Pinpoint the cell where the given text exists, returning its [X, Y] midpoint coordinate. 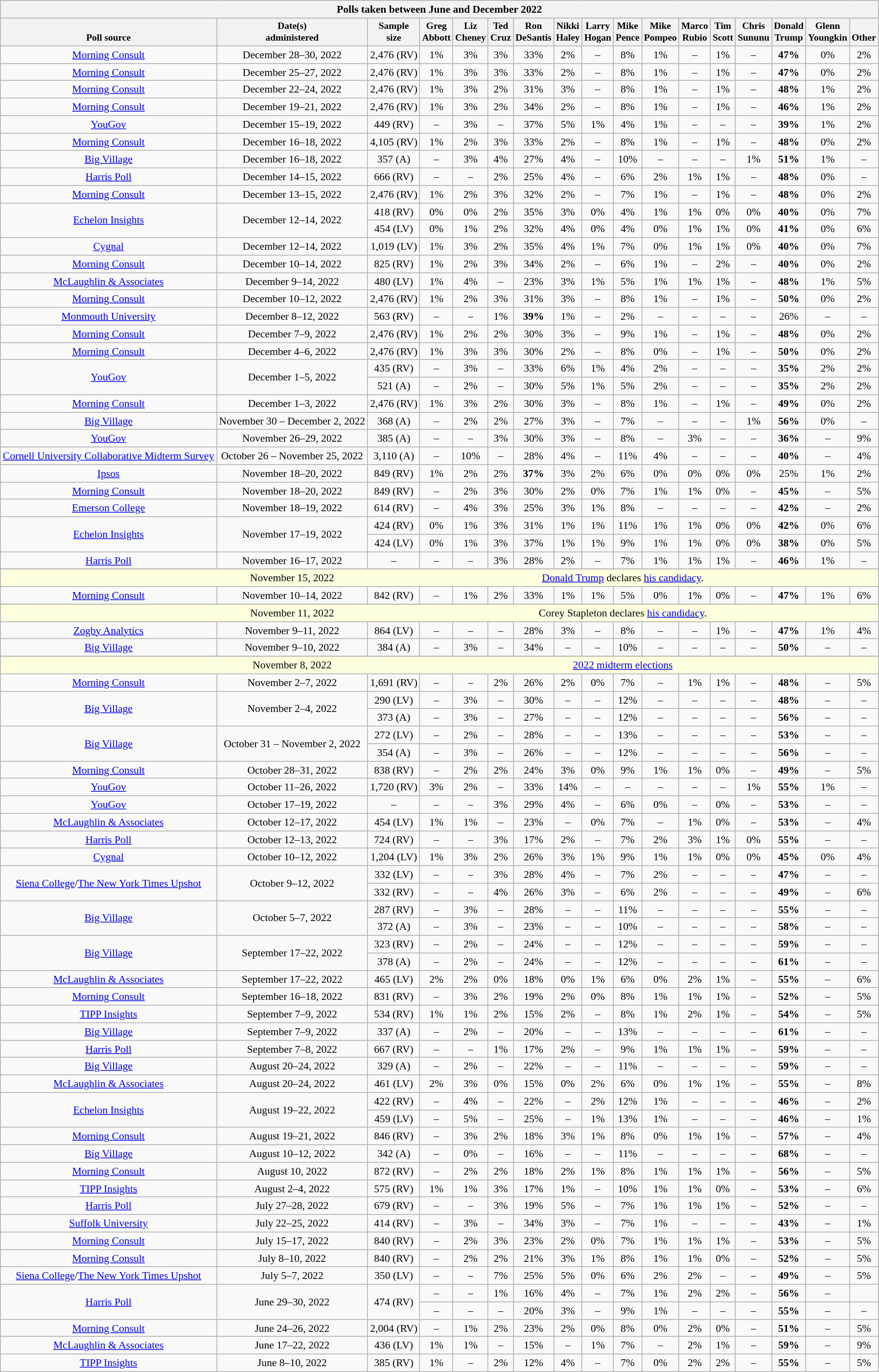
563 (RV) [393, 316]
December 19–21, 2022 [293, 107]
1,019 (LV) [393, 247]
October 12–13, 2022 [293, 840]
September 16–18, 2022 [293, 997]
NikkiHaley [568, 32]
449 (RV) [393, 124]
Polls taken between June and December 2022 [439, 9]
June 29–30, 2022 [293, 1301]
436 (LV) [393, 1346]
521 (A) [393, 386]
465 (LV) [393, 979]
414 (RV) [393, 1224]
TedCruz [500, 32]
354 (A) [393, 753]
October 31 – November 2, 2022 [293, 743]
480 (LV) [393, 282]
2022 midterm elections [623, 665]
Emerson College [109, 508]
November 8, 2022 [293, 665]
1,204 (LV) [393, 857]
November 10–14, 2022 [293, 595]
GlennYoungkin [827, 32]
June 17–22, 2022 [293, 1346]
534 (RV) [393, 1014]
368 (A) [393, 421]
June 24–26, 2022 [293, 1328]
Monmouth University [109, 316]
November 26–29, 2022 [293, 439]
December 1–3, 2022 [293, 403]
435 (RV) [393, 369]
54% [789, 1014]
June 8–10, 2022 [293, 1363]
842 (RV) [393, 595]
November 17–19, 2022 [293, 535]
575 (RV) [393, 1189]
October 5–7, 2022 [293, 919]
December 10–12, 2022 [293, 299]
724 (RV) [393, 840]
December 25–27, 2022 [293, 72]
43% [789, 1224]
December 22–24, 2022 [293, 90]
November 30 – December 2, 2022 [293, 421]
332 (RV) [393, 892]
November 9–10, 2022 [293, 648]
Other [864, 32]
Zogby Analytics [109, 631]
418 (RV) [393, 212]
287 (RV) [393, 910]
November 2–7, 2022 [293, 683]
838 (RV) [393, 770]
July 27–28, 2022 [293, 1206]
LizCheney [470, 32]
DonaldTrump [789, 32]
August 10, 2022 [293, 1171]
Poll source [109, 32]
68% [789, 1154]
474 (RV) [393, 1301]
October 11–26, 2022 [293, 787]
November 2–4, 2022 [293, 709]
November 9–11, 2022 [293, 631]
666 (RV) [393, 177]
323 (RV) [393, 945]
1,691 (RV) [393, 683]
614 (RV) [393, 508]
422 (RV) [393, 1102]
October 28–31, 2022 [293, 770]
December 10–14, 2022 [293, 264]
July 15–17, 2022 [293, 1241]
378 (A) [393, 962]
667 (RV) [393, 1049]
October 17–19, 2022 [293, 805]
272 (LV) [393, 735]
846 (RV) [393, 1136]
MikePompeo [660, 32]
831 (RV) [393, 997]
December 28–30, 2022 [293, 55]
RonDeSantis [533, 32]
461 (LV) [393, 1084]
October 10–12, 2022 [293, 857]
385 (RV) [393, 1363]
41% [789, 229]
August 2–4, 2022 [293, 1189]
38% [789, 544]
July 22–25, 2022 [293, 1224]
MikePence [627, 32]
384 (A) [393, 648]
October 26 – November 25, 2022 [293, 456]
Samplesize [393, 32]
825 (RV) [393, 264]
29% [533, 805]
424 (RV) [393, 526]
14% [568, 787]
August 19–22, 2022 [293, 1111]
December 8–12, 2022 [293, 316]
57% [789, 1136]
357 (A) [393, 160]
332 (LV) [393, 875]
Corey Stapleton declares his candidacy. [623, 613]
MarcoRubio [694, 32]
864 (LV) [393, 631]
TimScott [722, 32]
679 (RV) [393, 1206]
July 8–10, 2022 [293, 1258]
October 9–12, 2022 [293, 883]
58% [789, 927]
Cornell University Collaborative Midterm Survey [109, 456]
Donald Trump declares his candidacy. [623, 578]
Date(s)administered [293, 32]
December 14–15, 2022 [293, 177]
372 (A) [393, 927]
July 5–7, 2022 [293, 1276]
December 13–15, 2022 [293, 194]
LarryHogan [598, 32]
ChrisSununu [754, 32]
385 (A) [393, 439]
September 7–8, 2022 [293, 1049]
350 (LV) [393, 1276]
December 9–14, 2022 [293, 282]
December 15–19, 2022 [293, 124]
November 18–19, 2022 [293, 508]
December 7–9, 2022 [293, 334]
Suffolk University [109, 1224]
2,004 (RV) [393, 1328]
October 12–17, 2022 [293, 823]
872 (RV) [393, 1171]
GregAbbott [437, 32]
December 1–5, 2022 [293, 377]
36% [789, 439]
August 10–12, 2022 [293, 1154]
329 (A) [393, 1066]
459 (LV) [393, 1119]
November 16–17, 2022 [293, 561]
November 15, 2022 [293, 578]
August 19–21, 2022 [293, 1136]
424 (LV) [393, 544]
1,720 (RV) [393, 787]
November 11, 2022 [293, 613]
21% [533, 1258]
4,105 (RV) [393, 142]
342 (A) [393, 1154]
3,110 (A) [393, 456]
337 (A) [393, 1032]
Ipsos [109, 473]
373 (A) [393, 718]
290 (LV) [393, 700]
December 4–6, 2022 [293, 352]
